Output the (X, Y) coordinate of the center of the cell containing the given text.  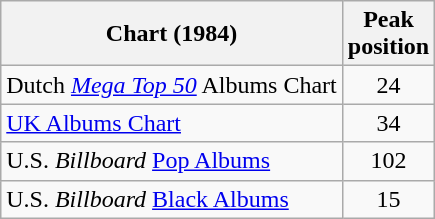
102 (388, 161)
UK Albums Chart (172, 123)
U.S. Billboard Pop Albums (172, 161)
Dutch Mega Top 50 Albums Chart (172, 85)
15 (388, 199)
Peakposition (388, 34)
U.S. Billboard Black Albums (172, 199)
Chart (1984) (172, 34)
24 (388, 85)
34 (388, 123)
